Search for the cell housing the specified text and yield its (X, Y) center coordinate. 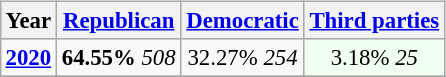
Year (28, 21)
Third parties (374, 21)
32.27% 254 (242, 58)
Republican (118, 21)
Democratic (242, 21)
64.55% 508 (118, 58)
3.18% 25 (374, 58)
2020 (28, 58)
